Identify which cell holds the provided text, then report its (X, Y) central coordinate. 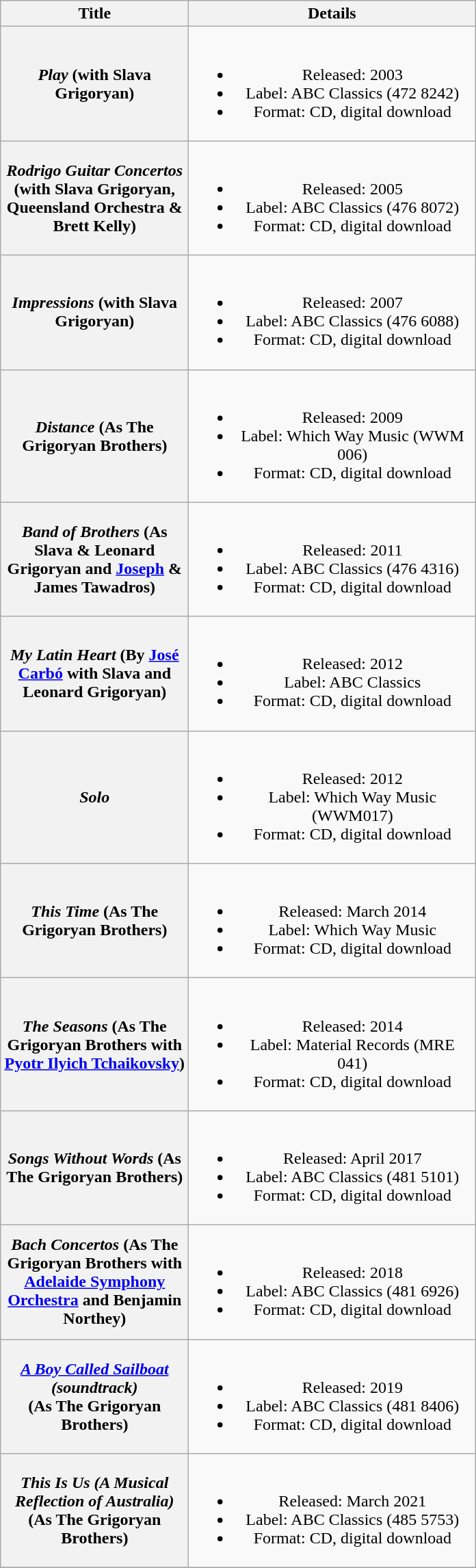
Solo (94, 797)
Details (332, 14)
Released: 2011Label: ABC Classics (476 4316)Format: CD, digital download (332, 560)
Released: 2012Label: Which Way Music (WWM017)Format: CD, digital download (332, 797)
Released: 2003Label: ABC Classics (472 8242)Format: CD, digital download (332, 83)
Released: April 2017Label: ABC Classics (481 5101)Format: CD, digital download (332, 1167)
Released: March 2021Label: ABC Classics (485 5753)Format: CD, digital download (332, 1511)
The Seasons (As The Grigoryan Brothers with Pyotr Ilyich Tchaikovsky) (94, 1044)
Play (with Slava Grigoryan) (94, 83)
Released: 2014Label: Material Records (MRE 041)Format: CD, digital download (332, 1044)
Released: 2012Label: ABC ClassicsFormat: CD, digital download (332, 673)
Released: 2007Label: ABC Classics (476 6088)Format: CD, digital download (332, 312)
Released: 2018Label: ABC Classics (481 6926)Format: CD, digital download (332, 1282)
Title (94, 14)
Band of Brothers (As Slava & Leonard Grigoryan and Joseph & James Tawadros) (94, 560)
A Boy Called Sailboat (soundtrack) (As The Grigoryan Brothers) (94, 1397)
This Time (As The Grigoryan Brothers) (94, 921)
Songs Without Words (As The Grigoryan Brothers) (94, 1167)
Released: 2019Label: ABC Classics (481 8406)Format: CD, digital download (332, 1397)
Released: 2009Label: Which Way Music (WWM 006)Format: CD, digital download (332, 436)
Released: March 2014Label: Which Way MusicFormat: CD, digital download (332, 921)
Released: 2005Label: ABC Classics (476 8072)Format: CD, digital download (332, 198)
This Is Us (A Musical Reflection of Australia) (As The Grigoryan Brothers) (94, 1511)
Rodrigo Guitar Concertos (with Slava Grigoryan, Queensland Orchestra & Brett Kelly) (94, 198)
Bach Concertos (As The Grigoryan Brothers with Adelaide Symphony Orchestra and Benjamin Northey) (94, 1282)
Distance (As The Grigoryan Brothers) (94, 436)
Impressions (with Slava Grigoryan) (94, 312)
My Latin Heart (By José Carbó with Slava and Leonard Grigoryan) (94, 673)
